For the text-containing cell, return its midpoint in [x, y] coordinate format. 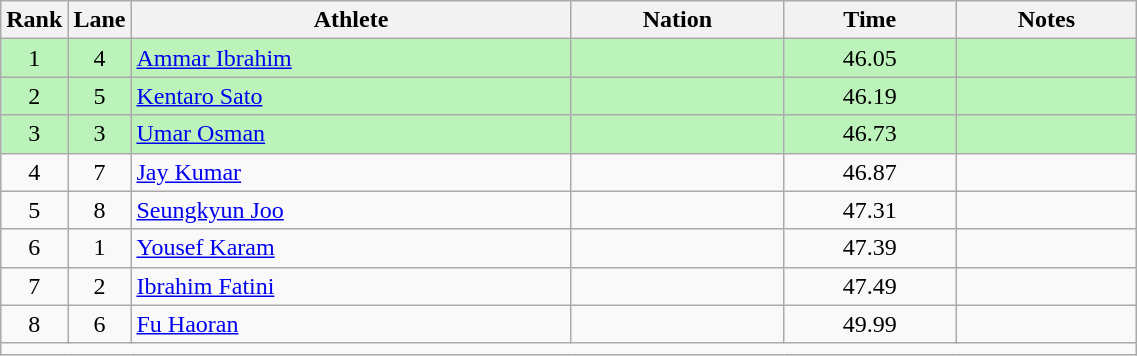
47.39 [870, 248]
46.73 [870, 134]
Umar Osman [351, 134]
47.49 [870, 286]
46.87 [870, 172]
Jay Kumar [351, 172]
Time [870, 20]
46.05 [870, 58]
Ibrahim Fatini [351, 286]
Kentaro Sato [351, 96]
Seungkyun Joo [351, 210]
46.19 [870, 96]
Rank [34, 20]
Fu Haoran [351, 324]
Notes [1046, 20]
Lane [100, 20]
Yousef Karam [351, 248]
Ammar Ibrahim [351, 58]
Athlete [351, 20]
Nation [678, 20]
49.99 [870, 324]
47.31 [870, 210]
